Find where the given text appears and provide that cell's center as (X, Y) coordinate. 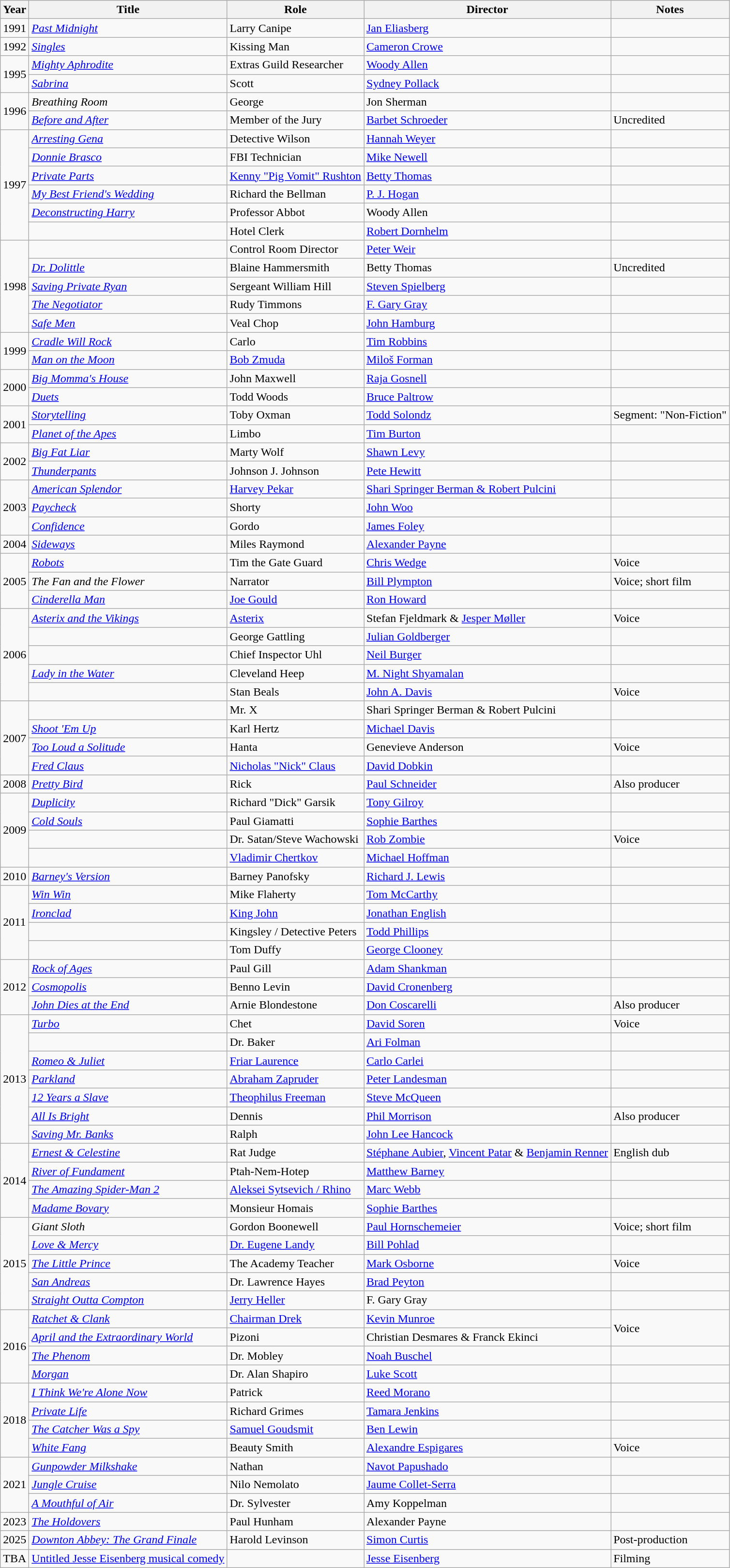
Kissing Man (295, 47)
Hotel Clerk (295, 231)
John Hamburg (487, 323)
David Soren (487, 1024)
Dr. Baker (295, 1042)
Madame Bovary (128, 1208)
The Catcher Was a Spy (128, 1429)
Neil Burger (487, 655)
Noah Buschel (487, 1355)
1997 (15, 185)
Bill Pohlad (487, 1245)
Cosmopolis (128, 987)
Richard the Bellman (295, 194)
Filming (670, 1558)
2000 (15, 388)
Beauty Smith (295, 1448)
Rob Zombie (487, 839)
Todd Solondz (487, 415)
The Academy Teacher (295, 1263)
Ben Lewin (487, 1429)
Paul Hunham (295, 1521)
April and the Extraordinary World (128, 1337)
Samuel Goudsmit (295, 1429)
Director (487, 10)
Rat Judge (295, 1153)
Rudy Timmons (295, 305)
Adam Shankman (487, 968)
Barney Panofsky (295, 876)
Peter Landesman (487, 1079)
2008 (15, 784)
King John (295, 913)
Sabrina (128, 83)
Paycheck (128, 507)
Robert Dornhelm (487, 231)
Dr. Sylvester (295, 1503)
Big Momma's House (128, 378)
Paul Giamatti (295, 821)
Aleksei Sytsevich / Rhino (295, 1190)
Tom McCarthy (487, 895)
Too Loud a Solitude (128, 747)
Paul Gill (295, 968)
Chet (295, 1024)
Genevieve Anderson (487, 747)
Notes (670, 10)
Detective Wilson (295, 139)
2010 (15, 876)
Romeo & Juliet (128, 1060)
Pizoni (295, 1337)
2002 (15, 461)
Mark Osborne (487, 1263)
David Cronenberg (487, 987)
Paul Schneider (487, 784)
John Lee Hancock (487, 1134)
Pete Hewitt (487, 470)
2013 (15, 1079)
M. Night Shyamalan (487, 673)
Asterix (295, 618)
Ironclad (128, 913)
1995 (15, 74)
Jonathan English (487, 913)
Tom Duffy (295, 950)
Chief Inspector Uhl (295, 655)
Richard J. Lewis (487, 876)
Stéphane Aubier, Vincent Patar & Benjamin Renner (487, 1153)
Joe Gould (295, 600)
English dub (670, 1153)
Steve McQueen (487, 1097)
Bill Plympton (487, 581)
Chris Wedge (487, 563)
Barney's Version (128, 876)
Navot Papushado (487, 1466)
Chairman Drek (295, 1319)
Tamara Jenkins (487, 1411)
Saving Mr. Banks (128, 1134)
Man on the Moon (128, 360)
Duets (128, 397)
I Think We're Alone Now (128, 1392)
Ptah-Nem-Hotep (295, 1171)
Jungle Cruise (128, 1485)
2001 (15, 424)
The Negotiator (128, 305)
Cameron Crowe (487, 47)
Donnie Brasco (128, 157)
Abraham Zapruder (295, 1079)
The Fan and the Flower (128, 581)
Dr. Lawrence Hayes (295, 1282)
Private Life (128, 1411)
David Dobkin (487, 765)
Stan Beals (295, 692)
River of Fundament (128, 1171)
Gunpowder Milkshake (128, 1466)
Sergeant William Hill (295, 286)
2011 (15, 922)
Private Parts (128, 175)
Simon Curtis (487, 1540)
Amy Koppelman (487, 1503)
John Maxwell (295, 378)
A Mouthful of Air (128, 1503)
Raja Gosnell (487, 378)
P. J. Hogan (487, 194)
The Amazing Spider-Man 2 (128, 1190)
George Gattling (295, 637)
Monsieur Homais (295, 1208)
Shawn Levy (487, 452)
Cradle Will Rock (128, 342)
Luke Scott (487, 1374)
Cold Souls (128, 821)
Planet of the Apes (128, 434)
Fred Claus (128, 765)
Big Fat Liar (128, 452)
Mike Flaherty (295, 895)
Morgan (128, 1374)
Cinderella Man (128, 600)
Karl Hertz (295, 729)
Ernest & Celestine (128, 1153)
Win Win (128, 895)
Bob Zmuda (295, 360)
Jan Eliasberg (487, 28)
Hannah Weyer (487, 139)
Love & Mercy (128, 1245)
Post-production (670, 1540)
Control Room Director (295, 249)
Arnie Blondestone (295, 1005)
Downton Abbey: The Grand Finale (128, 1540)
Kingsley / Detective Peters (295, 931)
White Fang (128, 1448)
All Is Bright (128, 1116)
Michael Hoffman (487, 858)
Harold Levinson (295, 1540)
Segment: "Non-Fiction" (670, 415)
Miloš Forman (487, 360)
Parkland (128, 1079)
1992 (15, 47)
Mike Newell (487, 157)
Paul Hornschemeier (487, 1226)
Stefan Fjeldmark & Jesper Møller (487, 618)
Bruce Paltrow (487, 397)
Sydney Pollack (487, 83)
Ralph (295, 1134)
Todd Woods (295, 397)
1999 (15, 351)
Veal Chop (295, 323)
Phil Morrison (487, 1116)
Ari Folman (487, 1042)
Larry Canipe (295, 28)
Vladimir Chertkov (295, 858)
2006 (15, 655)
Rock of Ages (128, 968)
Ratchet & Clank (128, 1319)
2012 (15, 987)
Alexandre Espigares (487, 1448)
Marty Wolf (295, 452)
2007 (15, 738)
Carlo (295, 342)
1996 (15, 111)
Member of the Jury (295, 120)
Barbet Schroeder (487, 120)
Cleveland Heep (295, 673)
FBI Technician (295, 157)
Nicholas "Nick" Claus (295, 765)
Jesse Eisenberg (487, 1558)
2018 (15, 1420)
Harvey Pekar (295, 489)
2004 (15, 544)
Shorty (295, 507)
Gordon Boonewell (295, 1226)
Dr. Satan/Steve Wachowski (295, 839)
Tony Gilroy (487, 802)
Narrator (295, 581)
Miles Raymond (295, 544)
Christian Desmares & Franck Ekinci (487, 1337)
Robots (128, 563)
2025 (15, 1540)
Storytelling (128, 415)
Blaine Hammersmith (295, 268)
Dennis (295, 1116)
Nilo Nemolato (295, 1485)
Ron Howard (487, 600)
Patrick (295, 1392)
Tim Burton (487, 434)
2014 (15, 1180)
Julian Goldberger (487, 637)
Dr. Eugene Landy (295, 1245)
John A. Davis (487, 692)
Jon Sherman (487, 102)
George Clooney (487, 950)
The Holdovers (128, 1521)
Mr. X (295, 710)
1998 (15, 286)
Reed Morano (487, 1392)
Professor Abbot (295, 212)
Year (15, 10)
George (295, 102)
Kenny "Pig Vomit" Rushton (295, 175)
Turbo (128, 1024)
2003 (15, 507)
Friar Laurence (295, 1060)
Dr. Mobley (295, 1355)
Untitled Jesse Eisenberg musical comedy (128, 1558)
2005 (15, 581)
Toby Oxman (295, 415)
Peter Weir (487, 249)
TBA (15, 1558)
Hanta (295, 747)
Straight Outta Compton (128, 1300)
Todd Phillips (487, 931)
Marc Webb (487, 1190)
Nathan (295, 1466)
Michael Davis (487, 729)
Extras Guild Researcher (295, 65)
Tim Robbins (487, 342)
Before and After (128, 120)
Carlo Carlei (487, 1060)
Past Midnight (128, 28)
1991 (15, 28)
Rick (295, 784)
Don Coscarelli (487, 1005)
12 Years a Slave (128, 1097)
John Woo (487, 507)
The Little Prince (128, 1263)
Shoot 'Em Up (128, 729)
2023 (15, 1521)
Confidence (128, 526)
Dr. Dolittle (128, 268)
Scott (295, 83)
Thunderpants (128, 470)
American Splendor (128, 489)
Matthew Barney (487, 1171)
Asterix and the Vikings (128, 618)
Singles (128, 47)
The Phenom (128, 1355)
Richard "Dick" Garsik (295, 802)
Limbo (295, 434)
Theophilus Freeman (295, 1097)
Role (295, 10)
Lady in the Water (128, 673)
Tim the Gate Guard (295, 563)
2015 (15, 1263)
Safe Men (128, 323)
Title (128, 10)
Pretty Bird (128, 784)
Dr. Alan Shapiro (295, 1374)
Johnson J. Johnson (295, 470)
Kevin Munroe (487, 1319)
Breathing Room (128, 102)
Gordo (295, 526)
Richard Grimes (295, 1411)
Jaume Collet-Serra (487, 1485)
San Andreas (128, 1282)
Steven Spielberg (487, 286)
Benno Levin (295, 987)
2009 (15, 830)
2016 (15, 1346)
John Dies at the End (128, 1005)
Deconstructing Harry (128, 212)
Brad Peyton (487, 1282)
Mighty Aphrodite (128, 65)
2021 (15, 1485)
Sideways (128, 544)
Giant Sloth (128, 1226)
James Foley (487, 526)
My Best Friend's Wedding (128, 194)
Arresting Gena (128, 139)
Duplicity (128, 802)
Jerry Heller (295, 1300)
Saving Private Ryan (128, 286)
